Extract the (X, Y) coordinate from the center of the cell holding the provided text.  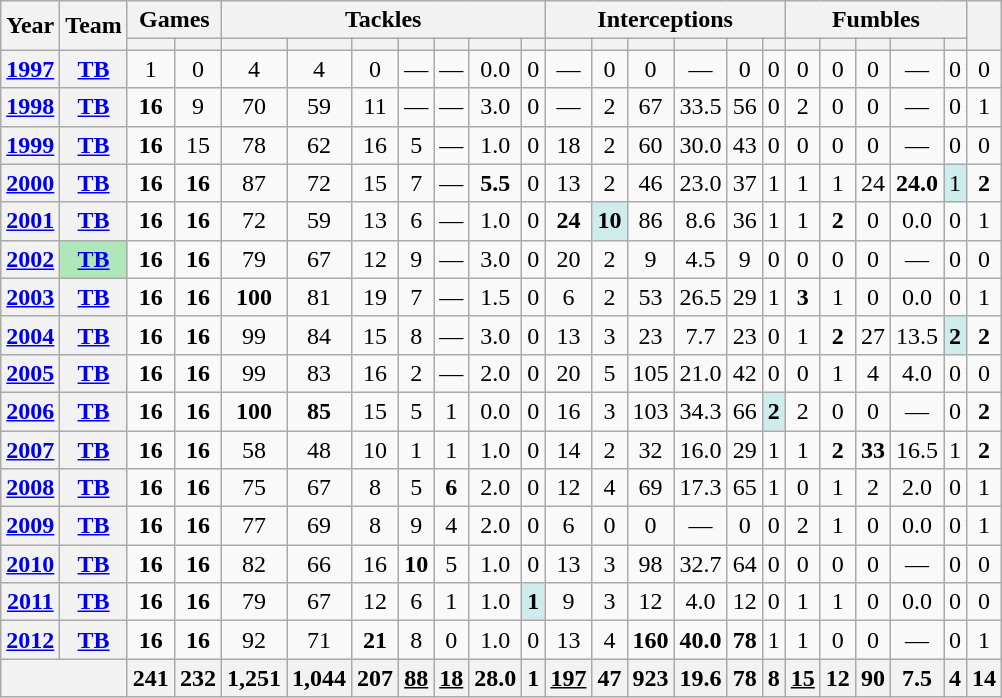
21.0 (700, 373)
2008 (30, 488)
36 (744, 221)
1997 (30, 69)
1999 (30, 145)
48 (320, 449)
83 (320, 373)
1998 (30, 107)
2003 (30, 297)
65 (744, 488)
2000 (30, 183)
197 (568, 678)
77 (254, 526)
11 (376, 107)
34.3 (700, 411)
70 (254, 107)
56 (744, 107)
86 (650, 221)
85 (320, 411)
13.5 (916, 335)
88 (416, 678)
8.6 (700, 221)
98 (650, 564)
2009 (30, 526)
2001 (30, 221)
Year (30, 26)
75 (254, 488)
2012 (30, 640)
232 (198, 678)
87 (254, 183)
2005 (30, 373)
2006 (30, 411)
62 (320, 145)
47 (610, 678)
16.0 (700, 449)
Tackles (382, 20)
46 (650, 183)
2011 (30, 602)
42 (744, 373)
37 (744, 183)
23.0 (700, 183)
5.5 (496, 183)
19 (376, 297)
28.0 (496, 678)
Games (174, 20)
2010 (30, 564)
92 (254, 640)
90 (872, 678)
923 (650, 678)
2004 (30, 335)
16.5 (916, 449)
19.6 (700, 678)
Fumbles (876, 20)
2002 (30, 259)
2007 (30, 449)
58 (254, 449)
17.3 (700, 488)
241 (150, 678)
207 (376, 678)
27 (872, 335)
1.5 (496, 297)
32.7 (700, 564)
24.0 (916, 183)
84 (320, 335)
33.5 (700, 107)
7.5 (916, 678)
64 (744, 564)
43 (744, 145)
30.0 (700, 145)
Interceptions (665, 20)
40.0 (700, 640)
53 (650, 297)
33 (872, 449)
Team (94, 26)
105 (650, 373)
71 (320, 640)
81 (320, 297)
82 (254, 564)
103 (650, 411)
21 (376, 640)
60 (650, 145)
26.5 (700, 297)
7.7 (700, 335)
32 (650, 449)
160 (650, 640)
4.5 (700, 259)
1,251 (254, 678)
1,044 (320, 678)
